Detect which cell encompasses the target text, then output its (X, Y) center coordinate. 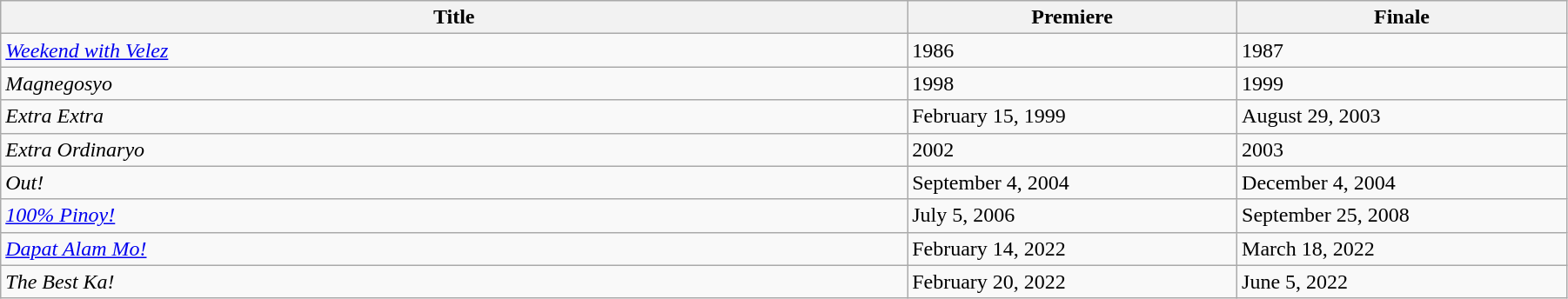
July 5, 2006 (1072, 216)
1986 (1072, 50)
June 5, 2022 (1403, 282)
March 18, 2022 (1403, 249)
February 14, 2022 (1072, 249)
August 29, 2003 (1403, 116)
1987 (1403, 50)
Dapat Alam Mo! (454, 249)
100% Pinoy! (454, 216)
2002 (1072, 149)
December 4, 2004 (1403, 183)
Finale (1403, 17)
Premiere (1072, 17)
February 15, 1999 (1072, 116)
February 20, 2022 (1072, 282)
1999 (1403, 83)
The Best Ka! (454, 282)
September 4, 2004 (1072, 183)
Title (454, 17)
Out! (454, 183)
1998 (1072, 83)
Magnegosyo (454, 83)
Extra Ordinaryo (454, 149)
September 25, 2008 (1403, 216)
Extra Extra (454, 116)
2003 (1403, 149)
Weekend with Velez (454, 50)
